Find where the given text appears and provide that cell's center as (x, y) coordinate. 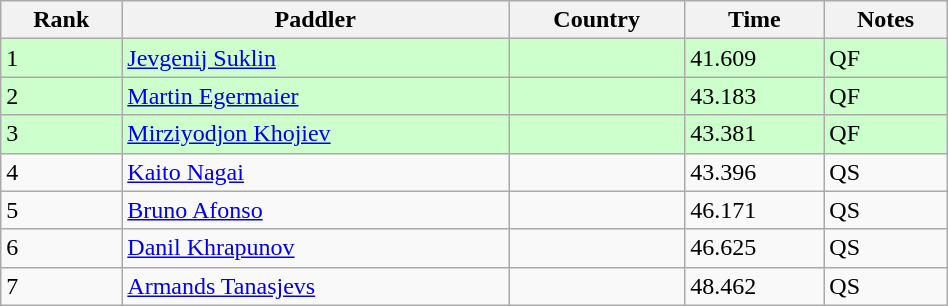
4 (62, 172)
Danil Khrapunov (316, 248)
Kaito Nagai (316, 172)
Paddler (316, 20)
41.609 (754, 58)
5 (62, 210)
43.183 (754, 96)
46.171 (754, 210)
3 (62, 134)
Rank (62, 20)
1 (62, 58)
43.381 (754, 134)
Mirziyodjon Khojiev (316, 134)
2 (62, 96)
7 (62, 286)
Country (597, 20)
46.625 (754, 248)
48.462 (754, 286)
Jevgenij Suklin (316, 58)
Martin Egermaier (316, 96)
Bruno Afonso (316, 210)
Time (754, 20)
Armands Tanasjevs (316, 286)
43.396 (754, 172)
6 (62, 248)
Notes (886, 20)
